Return (x, y) of the center of cell containing provided text 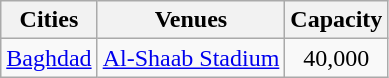
Baghdad (49, 58)
40,000 (336, 58)
Al-Shaab Stadium (191, 58)
Venues (191, 20)
Cities (49, 20)
Capacity (336, 20)
